Detect which cell encompasses the target text, then output its (X, Y) center coordinate. 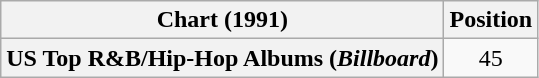
US Top R&B/Hip-Hop Albums (Billboard) (222, 58)
Position (491, 20)
45 (491, 58)
Chart (1991) (222, 20)
